Return the (X, Y) coordinate for the center point of the cell that contains the specified text.  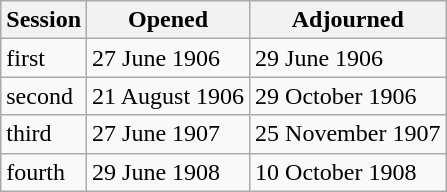
Opened (168, 20)
29 June 1908 (168, 172)
first (44, 58)
Session (44, 20)
second (44, 96)
Adjourned (348, 20)
21 August 1906 (168, 96)
27 June 1907 (168, 134)
third (44, 134)
27 June 1906 (168, 58)
29 June 1906 (348, 58)
25 November 1907 (348, 134)
fourth (44, 172)
29 October 1906 (348, 96)
10 October 1908 (348, 172)
